Identify which cell holds the provided text, then report its [x, y] central coordinate. 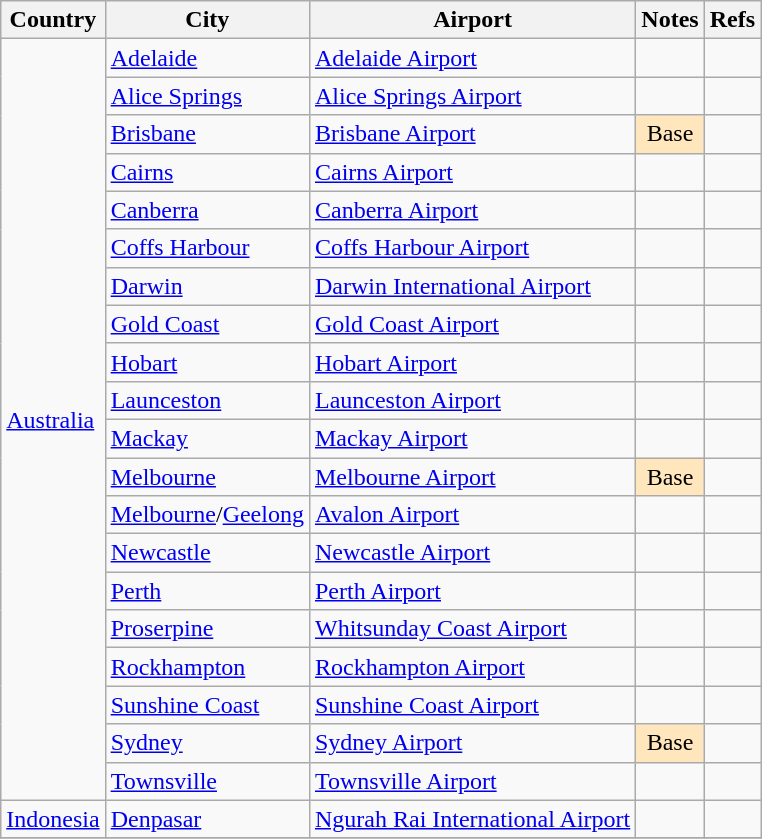
Newcastle [207, 553]
Whitsunday Coast Airport [472, 629]
Melbourne Airport [472, 477]
Coffs Harbour Airport [472, 248]
Melbourne/Geelong [207, 515]
Denpasar [207, 819]
Cairns [207, 172]
Cairns Airport [472, 172]
Country [53, 20]
Sydney [207, 743]
Darwin [207, 286]
Newcastle Airport [472, 553]
Perth Airport [472, 591]
Avalon Airport [472, 515]
Hobart [207, 362]
Adelaide [207, 58]
Townsville [207, 781]
Alice Springs [207, 96]
Townsville Airport [472, 781]
Proserpine [207, 629]
Ngurah Rai International Airport [472, 819]
Alice Springs Airport [472, 96]
Rockhampton Airport [472, 667]
Launceston Airport [472, 400]
Adelaide Airport [472, 58]
Sunshine Coast Airport [472, 705]
Australia [53, 420]
Darwin International Airport [472, 286]
Launceston [207, 400]
Airport [472, 20]
Coffs Harbour [207, 248]
City [207, 20]
Canberra [207, 210]
Canberra Airport [472, 210]
Brisbane Airport [472, 134]
Notes [670, 20]
Sunshine Coast [207, 705]
Rockhampton [207, 667]
Indonesia [53, 819]
Hobart Airport [472, 362]
Mackay Airport [472, 438]
Melbourne [207, 477]
Gold Coast [207, 324]
Perth [207, 591]
Brisbane [207, 134]
Gold Coast Airport [472, 324]
Refs [732, 20]
Mackay [207, 438]
Sydney Airport [472, 743]
